Identify which cell holds the provided text, then report its [X, Y] central coordinate. 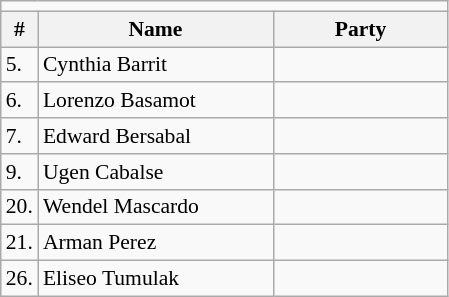
Arman Perez [156, 243]
9. [20, 172]
Edward Bersabal [156, 136]
21. [20, 243]
Party [360, 29]
7. [20, 136]
Cynthia Barrit [156, 65]
Name [156, 29]
20. [20, 207]
Lorenzo Basamot [156, 101]
6. [20, 101]
5. [20, 65]
Eliseo Tumulak [156, 279]
26. [20, 279]
Wendel Mascardo [156, 207]
Ugen Cabalse [156, 172]
# [20, 29]
